Output the [X, Y] coordinate of the center of the cell containing the given text.  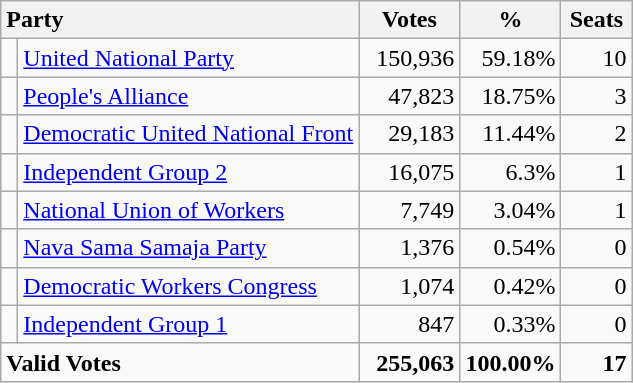
7,749 [410, 210]
3.04% [510, 210]
United National Party [188, 58]
% [510, 20]
16,075 [410, 172]
3 [596, 96]
Votes [410, 20]
People's Alliance [188, 96]
Seats [596, 20]
17 [596, 362]
255,063 [410, 362]
National Union of Workers [188, 210]
Democratic United National Front [188, 134]
150,936 [410, 58]
Democratic Workers Congress [188, 286]
Independent Group 1 [188, 324]
100.00% [510, 362]
18.75% [510, 96]
1,376 [410, 248]
1,074 [410, 286]
29,183 [410, 134]
11.44% [510, 134]
Independent Group 2 [188, 172]
0.54% [510, 248]
2 [596, 134]
59.18% [510, 58]
0.33% [510, 324]
Party [180, 20]
10 [596, 58]
Nava Sama Samaja Party [188, 248]
0.42% [510, 286]
847 [410, 324]
Valid Votes [180, 362]
6.3% [510, 172]
47,823 [410, 96]
